Extract the (x, y) coordinate from the center of the cell holding the provided text.  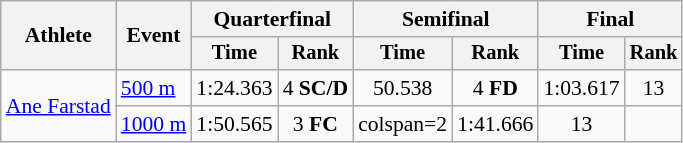
colspan=2 (402, 124)
50.538 (402, 88)
Final (610, 19)
1:41.666 (495, 124)
Semifinal (446, 19)
Ane Farstad (58, 106)
3 FC (316, 124)
Event (154, 36)
1000 m (154, 124)
1:24.363 (234, 88)
500 m (154, 88)
1:50.565 (234, 124)
1:03.617 (581, 88)
Athlete (58, 36)
Quarterfinal (272, 19)
4 SC/D (316, 88)
4 FD (495, 88)
